Capture the cell that displays the provided text and extract its (x, y) central coordinate. 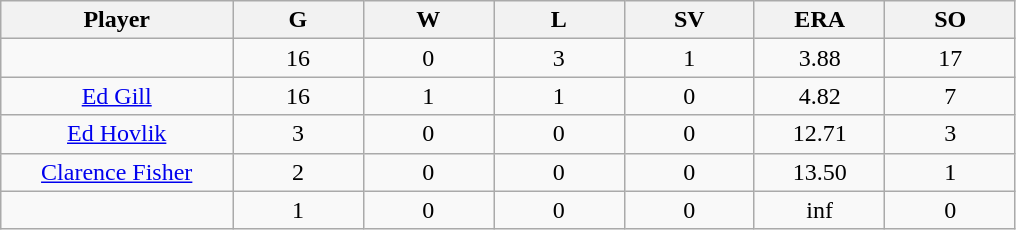
13.50 (819, 172)
L (559, 20)
SO (950, 20)
Clarence Fisher (117, 172)
3.88 (819, 58)
12.71 (819, 134)
ERA (819, 20)
inf (819, 210)
W (428, 20)
SV (689, 20)
Ed Hovlik (117, 134)
7 (950, 96)
17 (950, 58)
4.82 (819, 96)
Player (117, 20)
Ed Gill (117, 96)
2 (298, 172)
G (298, 20)
